Capture the cell that displays the provided text and extract its [X, Y] central coordinate. 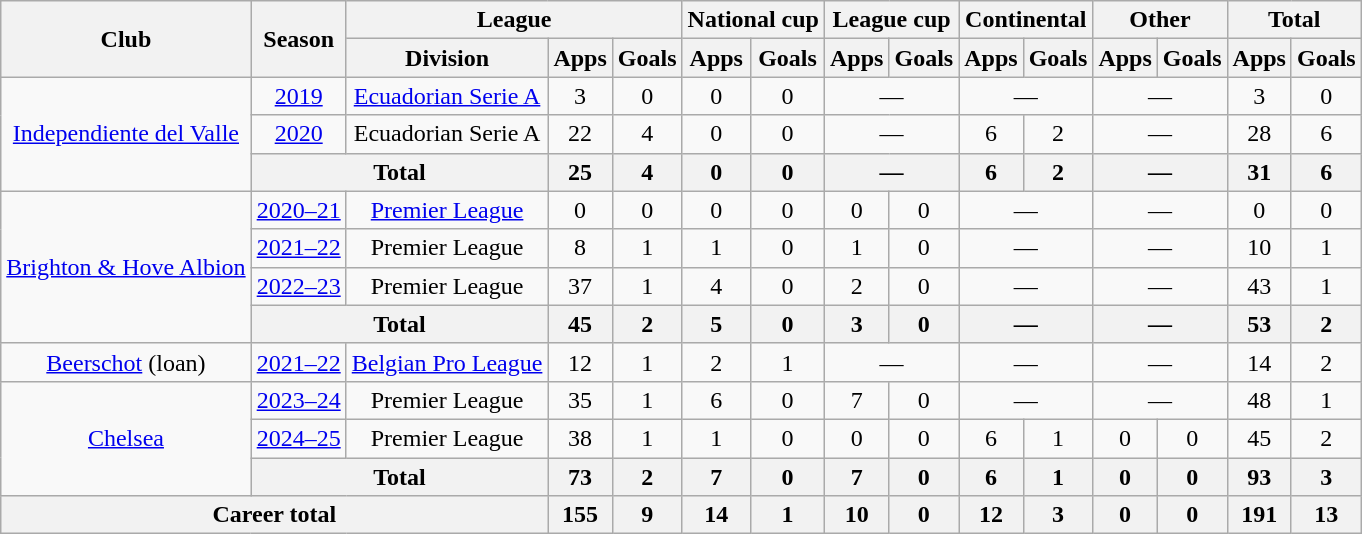
28 [1259, 134]
13 [1326, 515]
73 [580, 477]
25 [580, 172]
Club [126, 39]
2023–24 [298, 400]
Season [298, 39]
Brighton & Hove Albion [126, 267]
2020–21 [298, 210]
155 [580, 515]
43 [1259, 286]
2019 [298, 96]
Career total [274, 515]
Beerschot (loan) [126, 362]
53 [1259, 324]
Independiente del Valle [126, 134]
5 [716, 324]
League [514, 20]
2020 [298, 134]
93 [1259, 477]
Other [1160, 20]
Belgian Pro League [447, 362]
Continental [1026, 20]
191 [1259, 515]
31 [1259, 172]
2024–25 [298, 438]
35 [580, 400]
48 [1259, 400]
37 [580, 286]
2022–23 [298, 286]
9 [647, 515]
22 [580, 134]
8 [580, 248]
Division [447, 58]
League cup [892, 20]
38 [580, 438]
National cup [753, 20]
Chelsea [126, 438]
